Extract the [x, y] coordinate from the center of the cell holding the provided text.  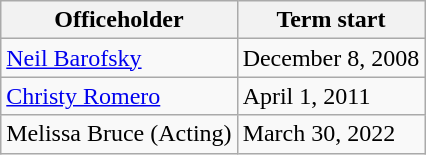
Term start [331, 20]
Officeholder [119, 20]
Christy Romero [119, 96]
December 8, 2008 [331, 58]
Melissa Bruce (Acting) [119, 134]
Neil Barofsky [119, 58]
March 30, 2022 [331, 134]
April 1, 2011 [331, 96]
